For the text-containing cell, return its midpoint in [X, Y] coordinate format. 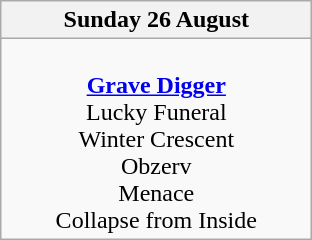
Grave Digger Lucky Funeral Winter Crescent Obzerv Menace Collapse from Inside [156, 139]
Sunday 26 August [156, 20]
